Return (X, Y) of the center of cell containing provided text 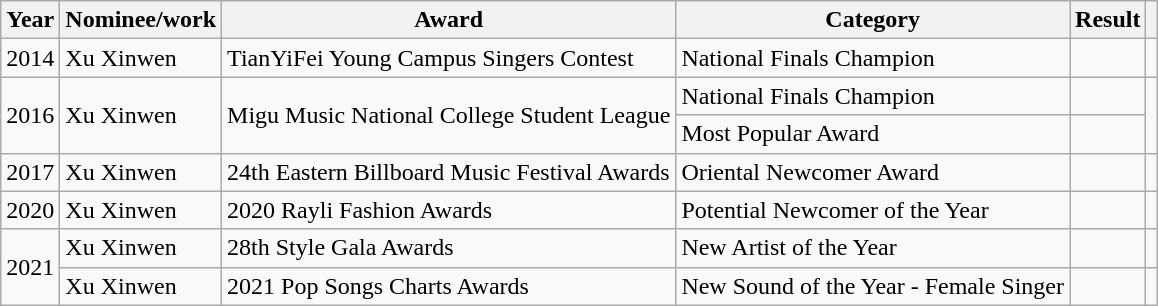
Migu Music National College Student League (449, 115)
TianYiFei Young Campus Singers Contest (449, 58)
2016 (30, 115)
New Artist of the Year (873, 248)
Most Popular Award (873, 134)
28th Style Gala Awards (449, 248)
2020 (30, 210)
Oriental Newcomer Award (873, 172)
Result (1108, 20)
2014 (30, 58)
Nominee/work (141, 20)
Award (449, 20)
Year (30, 20)
2021 (30, 267)
Potential Newcomer of the Year (873, 210)
2017 (30, 172)
Category (873, 20)
2021 Pop Songs Charts Awards (449, 286)
2020 Rayli Fashion Awards (449, 210)
24th Eastern Billboard Music Festival Awards (449, 172)
New Sound of the Year - Female Singer (873, 286)
